Detect which cell encompasses the target text, then output its (x, y) center coordinate. 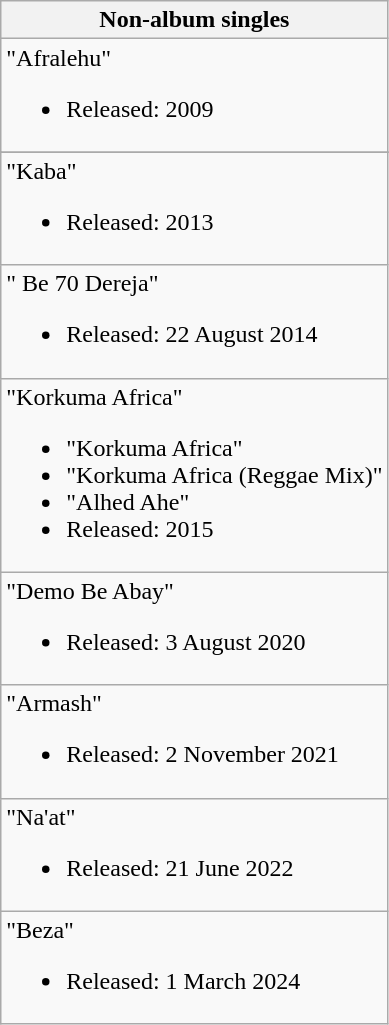
"Korkuma Africa""Korkuma Africa""Korkuma Africa (Reggae Mix)""Alhed Ahe"Released: 2015 (194, 475)
"Kaba"Released: 2013 (194, 208)
"Demo Be Abay"Released: 3 August 2020 (194, 628)
"Afralehu"Released: 2009 (194, 96)
"Armash"Released: 2 November 2021 (194, 742)
Non-album singles (194, 20)
" Be 70 Dereja"Released: 22 August 2014 (194, 322)
"Na'at"Released: 21 June 2022 (194, 854)
"Beza"Released: 1 March 2024 (194, 968)
